Extract the [x, y] coordinate from the center of the cell holding the provided text.  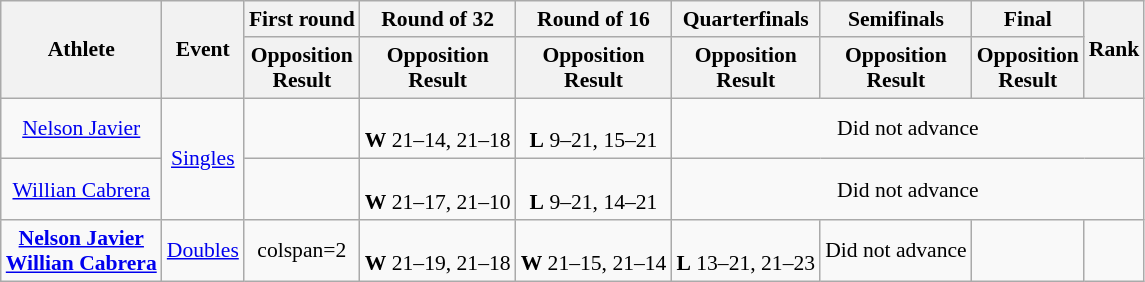
Round of 32 [438, 19]
colspan=2 [302, 250]
Singles [203, 159]
Doubles [203, 250]
W 21–17, 21–10 [438, 190]
L 9–21, 14–21 [594, 190]
Final [1028, 19]
L 9–21, 15–21 [594, 128]
Willian Cabrera [82, 190]
First round [302, 19]
W 21–14, 21–18 [438, 128]
Athlete [82, 50]
L 13–21, 21–23 [746, 250]
Semifinals [896, 19]
Round of 16 [594, 19]
Event [203, 50]
Nelson JavierWillian Cabrera [82, 250]
W 21–15, 21–14 [594, 250]
Quarterfinals [746, 19]
W 21–19, 21–18 [438, 250]
Nelson Javier [82, 128]
Rank [1114, 50]
